Extract the (X, Y) coordinate from the center of the cell holding the provided text.  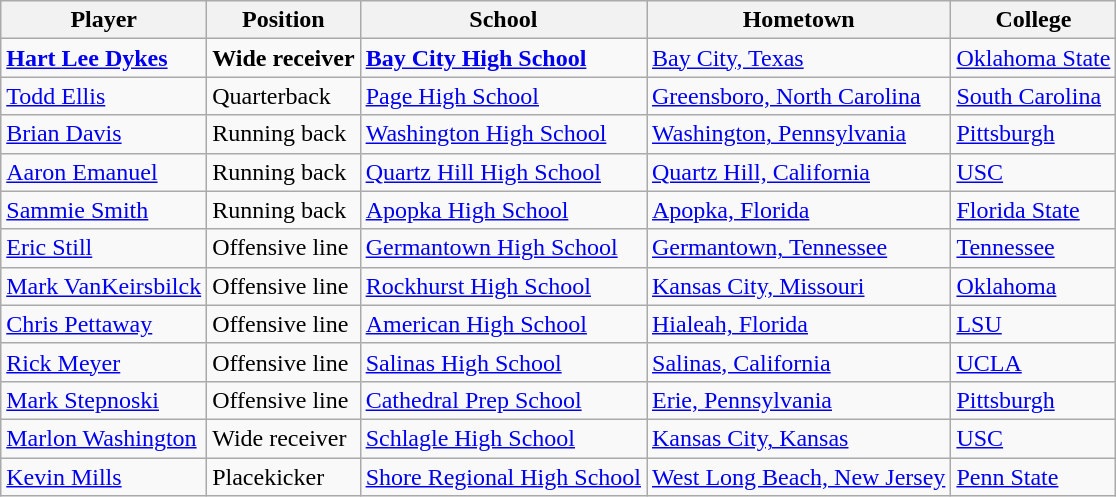
Cathedral Prep School (503, 400)
Washington, Pennsylvania (798, 134)
Apopka High School (503, 210)
Bay City, Texas (798, 58)
College (1034, 20)
Mark Stepnoski (104, 400)
LSU (1034, 324)
Hialeah, Florida (798, 324)
Washington High School (503, 134)
West Long Beach, New Jersey (798, 477)
Placekicker (284, 477)
Oklahoma (1034, 286)
Schlagle High School (503, 438)
Marlon Washington (104, 438)
Salinas, California (798, 362)
Kansas City, Missouri (798, 286)
Erie, Pennsylvania (798, 400)
Germantown High School (503, 248)
Brian Davis (104, 134)
Chris Pettaway (104, 324)
Salinas High School (503, 362)
South Carolina (1034, 96)
Greensboro, North Carolina (798, 96)
Sammie Smith (104, 210)
Todd Ellis (104, 96)
Hart Lee Dykes (104, 58)
Rockhurst High School (503, 286)
Eric Still (104, 248)
Mark VanKeirsbilck (104, 286)
Page High School (503, 96)
Oklahoma State (1034, 58)
Rick Meyer (104, 362)
Hometown (798, 20)
Apopka, Florida (798, 210)
Florida State (1034, 210)
Kansas City, Kansas (798, 438)
Kevin Mills (104, 477)
Shore Regional High School (503, 477)
Penn State (1034, 477)
Quarterback (284, 96)
American High School (503, 324)
Player (104, 20)
UCLA (1034, 362)
Aaron Emanuel (104, 172)
School (503, 20)
Bay City High School (503, 58)
Quartz Hill, California (798, 172)
Tennessee (1034, 248)
Germantown, Tennessee (798, 248)
Quartz Hill High School (503, 172)
Position (284, 20)
